Locate the cell with the specified text and output its (X, Y) center coordinate. 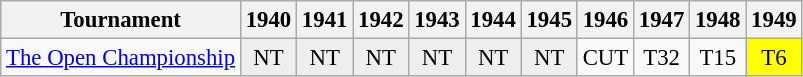
T6 (774, 58)
1948 (718, 20)
CUT (605, 58)
1949 (774, 20)
T15 (718, 58)
Tournament (121, 20)
1944 (493, 20)
1946 (605, 20)
1947 (661, 20)
1945 (549, 20)
1942 (381, 20)
The Open Championship (121, 58)
T32 (661, 58)
1943 (437, 20)
1940 (268, 20)
1941 (325, 20)
